Determine the (x, y) coordinate at the center of the cell enclosing the given text.  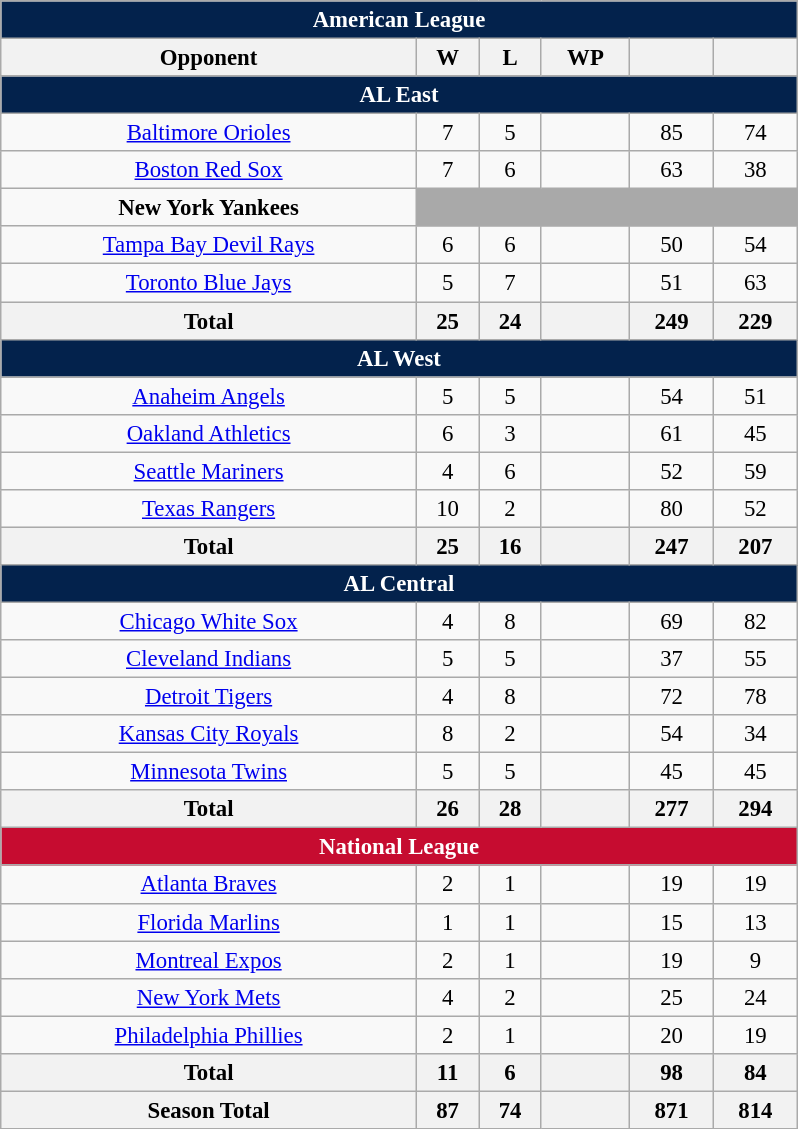
Minnesota Twins (209, 772)
55 (755, 659)
AL East (399, 95)
Atlanta Braves (209, 884)
87 (447, 1110)
207 (755, 546)
11 (447, 1072)
38 (755, 170)
Seattle Mariners (209, 471)
69 (672, 621)
229 (755, 321)
Detroit Tigers (209, 696)
13 (755, 922)
9 (755, 960)
37 (672, 659)
85 (672, 133)
15 (672, 922)
20 (672, 1035)
L (510, 57)
247 (672, 546)
New York Yankees (209, 208)
Tampa Bay Devil Rays (209, 245)
WP (585, 57)
16 (510, 546)
Philadelphia Phillies (209, 1035)
Oakland Athletics (209, 433)
871 (672, 1110)
277 (672, 809)
New York Mets (209, 997)
W (447, 57)
Opponent (209, 57)
80 (672, 508)
Kansas City Royals (209, 734)
294 (755, 809)
National League (399, 847)
AL Central (399, 584)
Cleveland Indians (209, 659)
Florida Marlins (209, 922)
American League (399, 20)
Season Total (209, 1110)
50 (672, 245)
34 (755, 734)
Boston Red Sox (209, 170)
28 (510, 809)
10 (447, 508)
3 (510, 433)
Baltimore Orioles (209, 133)
814 (755, 1110)
82 (755, 621)
249 (672, 321)
Anaheim Angels (209, 396)
26 (447, 809)
AL West (399, 358)
84 (755, 1072)
72 (672, 696)
Texas Rangers (209, 508)
Montreal Expos (209, 960)
Toronto Blue Jays (209, 283)
Chicago White Sox (209, 621)
61 (672, 433)
98 (672, 1072)
78 (755, 696)
59 (755, 471)
